Output the (X, Y) coordinate of the center of the cell containing the given text.  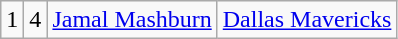
4 (36, 20)
Jamal Mashburn (132, 20)
Dallas Mavericks (307, 20)
1 (12, 20)
